Pinpoint the cell where the given text exists, returning its (x, y) midpoint coordinate. 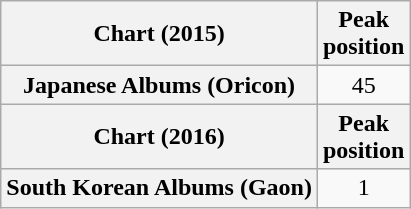
45 (363, 85)
South Korean Albums (Gaon) (160, 188)
1 (363, 188)
Chart (2015) (160, 34)
Chart (2016) (160, 136)
Japanese Albums (Oricon) (160, 85)
